For the text-containing cell, return its midpoint in (X, Y) coordinate format. 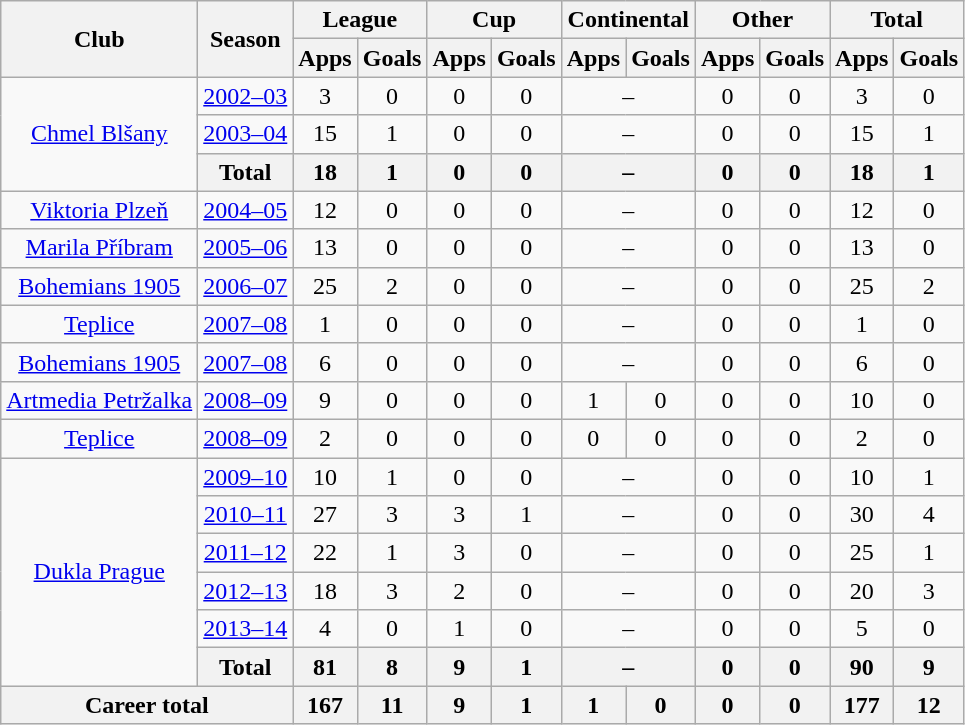
Other (762, 20)
2010–11 (246, 515)
167 (325, 705)
Chmel Blšany (100, 134)
League (360, 20)
2013–14 (246, 629)
20 (862, 591)
2002–03 (246, 96)
2003–04 (246, 134)
Dukla Prague (100, 572)
2012–13 (246, 591)
2004–05 (246, 210)
2009–10 (246, 477)
11 (392, 705)
2011–12 (246, 553)
177 (862, 705)
Artmedia Petržalka (100, 400)
8 (392, 667)
Club (100, 39)
81 (325, 667)
Season (246, 39)
5 (862, 629)
Cup (494, 20)
Marila Příbram (100, 248)
27 (325, 515)
22 (325, 553)
Career total (147, 705)
2006–07 (246, 286)
30 (862, 515)
Continental (628, 20)
Viktoria Plzeň (100, 210)
90 (862, 667)
2005–06 (246, 248)
